For the text-containing cell, return its midpoint in [x, y] coordinate format. 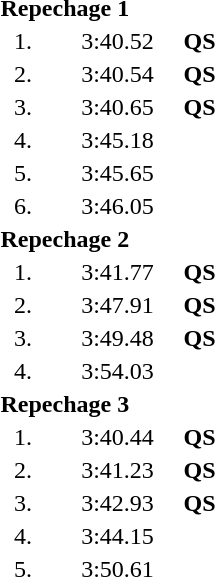
3:42.93 [118, 503]
3:40.54 [118, 74]
3:47.91 [118, 305]
3:46.05 [118, 206]
3:45.18 [118, 140]
3:40.52 [118, 41]
3:54.03 [118, 371]
3:49.48 [118, 338]
3:40.44 [118, 437]
3:41.77 [118, 272]
3:44.15 [118, 536]
3:40.65 [118, 107]
3:45.65 [118, 173]
3:41.23 [118, 470]
